Detect which cell encompasses the target text, then output its (X, Y) center coordinate. 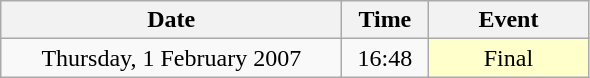
Thursday, 1 February 2007 (172, 58)
Time (385, 20)
Final (508, 58)
Event (508, 20)
16:48 (385, 58)
Date (172, 20)
